Determine the (X, Y) coordinate at the center of the cell enclosing the given text.  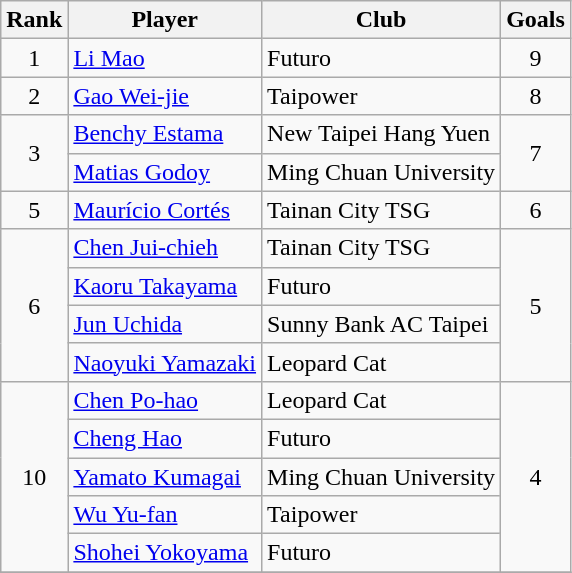
Shohei Yokoyama (165, 553)
Maurício Cortés (165, 210)
Club (382, 20)
Benchy Estama (165, 134)
New Taipei Hang Yuen (382, 134)
Rank (34, 20)
Sunny Bank AC Taipei (382, 324)
Gao Wei-jie (165, 96)
Chen Po-hao (165, 400)
Naoyuki Yamazaki (165, 362)
4 (536, 476)
Kaoru Takayama (165, 286)
7 (536, 153)
8 (536, 96)
Matias Godoy (165, 172)
Goals (536, 20)
2 (34, 96)
Jun Uchida (165, 324)
Yamato Kumagai (165, 477)
Wu Yu-fan (165, 515)
Cheng Hao (165, 438)
Li Mao (165, 58)
1 (34, 58)
3 (34, 153)
9 (536, 58)
Player (165, 20)
Chen Jui-chieh (165, 248)
10 (34, 476)
